Locate the cell with the specified text and output its (x, y) center coordinate. 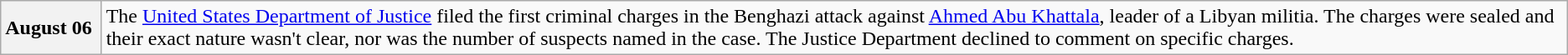
August 06 (51, 28)
